From the cell containing the given text, extract its center point as (x, y) coordinate. 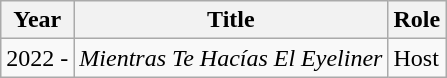
Year (38, 20)
Title (231, 20)
2022 - (38, 58)
Host (417, 58)
Role (417, 20)
Mientras Te Hacías El Eyeliner (231, 58)
